Return the (x, y) coordinate for the center point of the cell that contains the specified text.  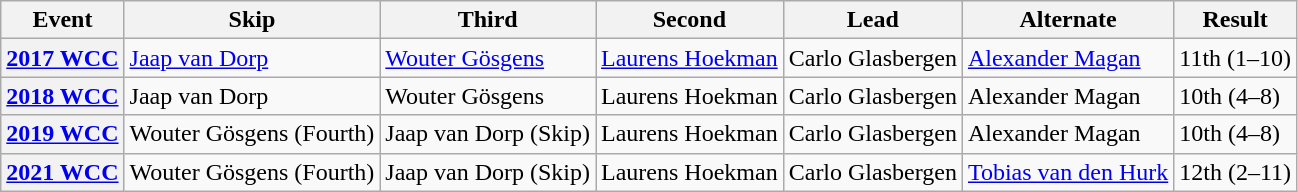
Third (488, 20)
Second (690, 20)
11th (1–10) (1236, 58)
Lead (872, 20)
2021 WCC (62, 172)
Tobias van den Hurk (1068, 172)
Skip (252, 20)
Event (62, 20)
12th (2–11) (1236, 172)
2017 WCC (62, 58)
2019 WCC (62, 134)
Result (1236, 20)
Alternate (1068, 20)
2018 WCC (62, 96)
